Search for the cell housing the specified text and yield its [X, Y] center coordinate. 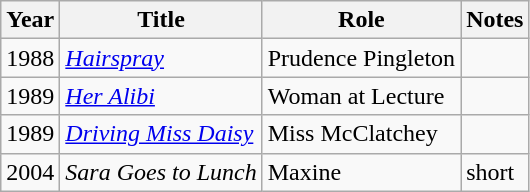
Sara Goes to Lunch [161, 172]
short [495, 172]
Her Alibi [161, 96]
Year [30, 20]
Miss McClatchey [361, 134]
Driving Miss Daisy [161, 134]
Notes [495, 20]
Hairspray [161, 58]
Title [161, 20]
Role [361, 20]
2004 [30, 172]
1988 [30, 58]
Prudence Pingleton [361, 58]
Woman at Lecture [361, 96]
Maxine [361, 172]
